Determine the [X, Y] coordinate at the center of the cell enclosing the given text.  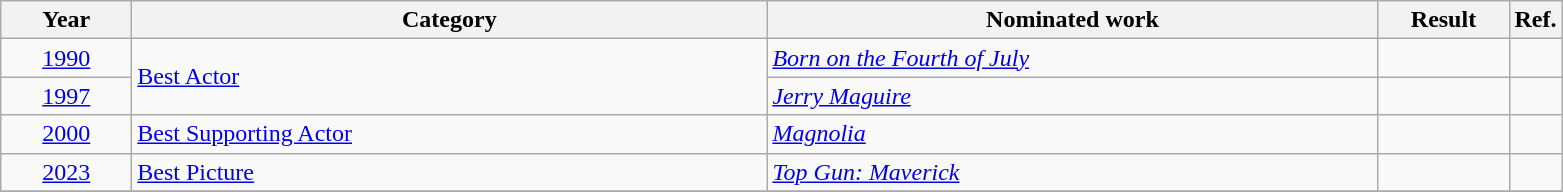
Result [1444, 20]
Best Actor [450, 77]
Jerry Maguire [1072, 96]
2023 [66, 172]
Magnolia [1072, 134]
Born on the Fourth of July [1072, 58]
Best Supporting Actor [450, 134]
Best Picture [450, 172]
Category [450, 20]
1997 [66, 96]
1990 [66, 58]
Top Gun: Maverick [1072, 172]
Ref. [1536, 20]
Year [66, 20]
2000 [66, 134]
Nominated work [1072, 20]
